Search for the cell housing the specified text and yield its [X, Y] center coordinate. 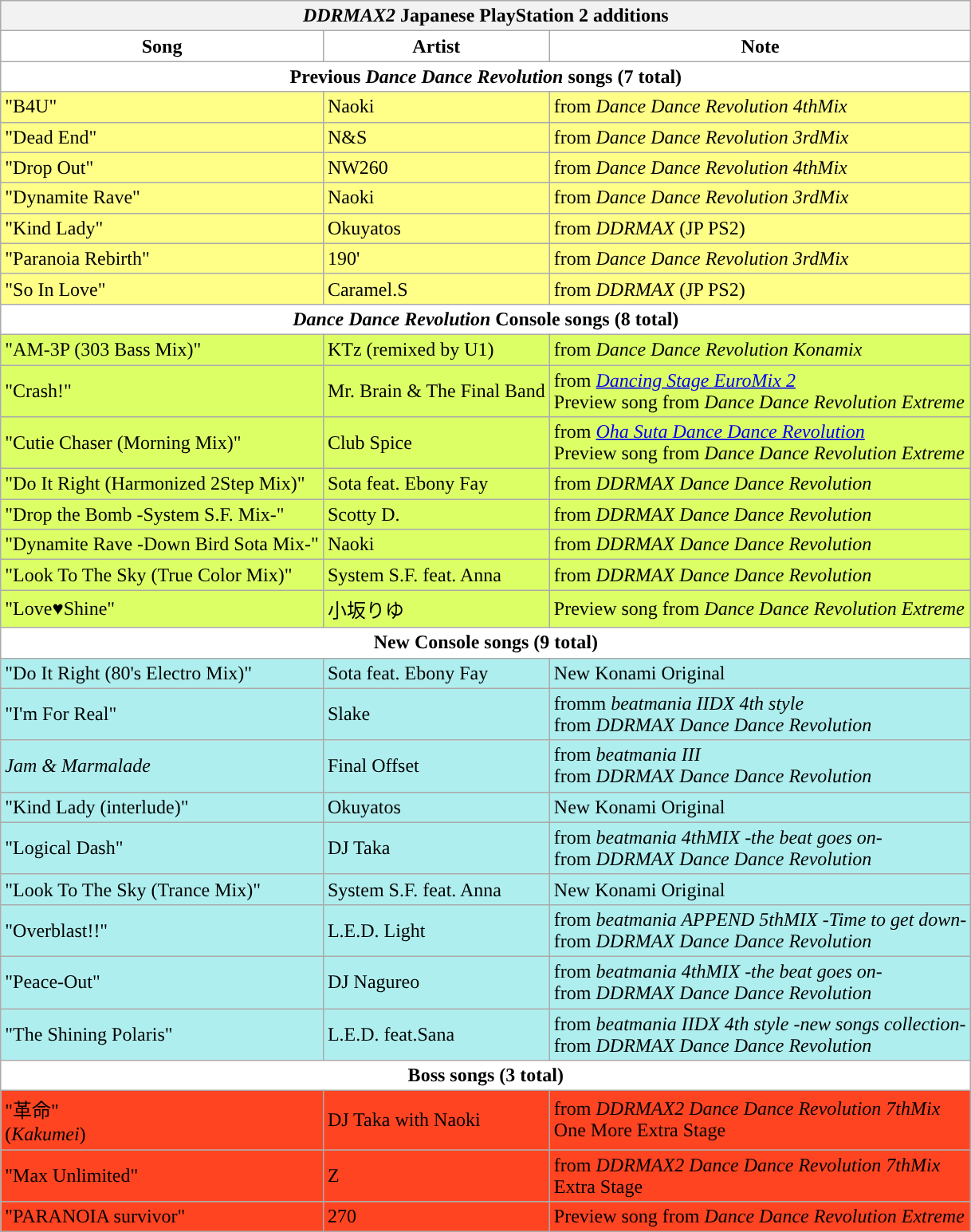
"Max Unlimited" [163, 1175]
"The Shining Polaris" [163, 1033]
Club Spice [436, 443]
Note [761, 46]
"Dynamite Rave -Down Bird Sota Mix-" [163, 545]
"Drop the Bomb -System S.F. Mix-" [163, 514]
DJ Taka [436, 848]
"Crash!" [163, 391]
from Dance Dance Revolution Konamix [761, 349]
from Dancing Stage EuroMix 2Preview song from Dance Dance Revolution Extreme [761, 391]
Dance Dance Revolution Console songs (8 total) [486, 319]
Jam & Marmalade [163, 766]
"I'm For Real" [163, 714]
"Peace-Out" [163, 982]
from DDRMAX2 Dance Dance Revolution 7thMixOne More Extra Stage [761, 1120]
from beatmania IIIfrom DDRMAX Dance Dance Revolution [761, 766]
N&S [436, 137]
DJ Nagureo [436, 982]
Previous Dance Dance Revolution songs (7 total) [486, 77]
Mr. Brain & The Final Band [436, 391]
from DDRMAX2 Dance Dance Revolution 7thMixExtra Stage [761, 1175]
270 [436, 1217]
"Kind Lady (interlude)" [163, 807]
"So In Love" [163, 289]
Caramel.S [436, 289]
190' [436, 258]
KTz (remixed by U1) [436, 349]
Final Offset [436, 766]
Z [436, 1175]
"Love♥Shine" [163, 609]
"Dead End" [163, 137]
"B4U" [163, 107]
"Paranoia Rebirth" [163, 258]
"革命"(Kakumei) [163, 1120]
Song [163, 46]
fromm beatmania IIDX 4th stylefrom DDRMAX Dance Dance Revolution [761, 714]
New Console songs (9 total) [486, 643]
"Kind Lady" [163, 228]
"Drop Out" [163, 167]
"Look To The Sky (Trance Mix)" [163, 889]
Boss songs (3 total) [486, 1076]
L.E.D. Light [436, 930]
from beatmania IIDX 4th style -new songs collection-from DDRMAX Dance Dance Revolution [761, 1033]
DDRMAX2 Japanese PlayStation 2 additions [486, 16]
"Logical Dash" [163, 848]
Artist [436, 46]
Scotty D. [436, 514]
"AM-3P (303 Bass Mix)" [163, 349]
from Oha Suta Dance Dance RevolutionPreview song from Dance Dance Revolution Extreme [761, 443]
NW260 [436, 167]
"Look To The Sky (True Color Mix)" [163, 575]
"Do It Right (80's Electro Mix)" [163, 673]
"Overblast!!" [163, 930]
"Cutie Chaser (Morning Mix)" [163, 443]
Slake [436, 714]
DJ Taka with Naoki [436, 1120]
"PARANOIA survivor" [163, 1217]
"Do It Right (Harmonized 2Step Mix)" [163, 484]
"Dynamite Rave" [163, 198]
L.E.D. feat.Sana [436, 1033]
小坂りゆ [436, 609]
from beatmania APPEND 5thMIX -Time to get down-from DDRMAX Dance Dance Revolution [761, 930]
